From the cell containing the given text, extract its center point as [X, Y] coordinate. 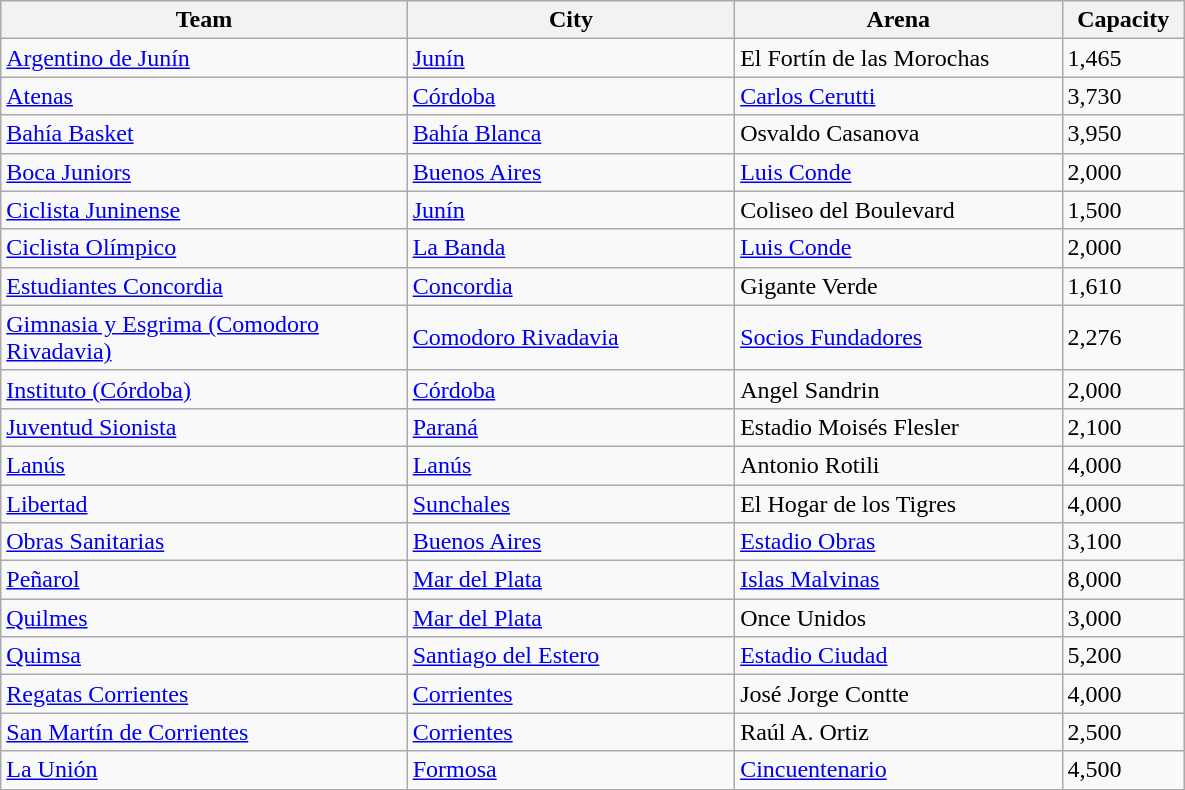
Boca Juniors [204, 172]
Sunchales [570, 503]
Instituto (Córdoba) [204, 389]
Angel Sandrin [898, 389]
San Martín de Corrientes [204, 732]
Bahía Basket [204, 134]
Quimsa [204, 656]
Estudiantes Concordia [204, 286]
Estadio Moisés Flesler [898, 427]
Socios Fundadores [898, 338]
4,500 [1123, 770]
Once Unidos [898, 618]
Peñarol [204, 580]
Argentino de Junín [204, 58]
3,950 [1123, 134]
El Hogar de los Tigres [898, 503]
Ciclista Olímpico [204, 248]
Ciclista Juninense [204, 210]
Antonio Rotili [898, 465]
Arena [898, 20]
Juventud Sionista [204, 427]
La Banda [570, 248]
8,000 [1123, 580]
2,276 [1123, 338]
La Unión [204, 770]
Concordia [570, 286]
Raúl A. Ortiz [898, 732]
Quilmes [204, 618]
Estadio Ciudad [898, 656]
Libertad [204, 503]
Gigante Verde [898, 286]
Obras Sanitarias [204, 542]
Capacity [1123, 20]
Islas Malvinas [898, 580]
Formosa [570, 770]
Osvaldo Casanova [898, 134]
2,100 [1123, 427]
5,200 [1123, 656]
Comodoro Rivadavia [570, 338]
3,000 [1123, 618]
Atenas [204, 96]
Estadio Obras [898, 542]
2,500 [1123, 732]
Carlos Cerutti [898, 96]
1,465 [1123, 58]
Cincuentenario [898, 770]
José Jorge Contte [898, 694]
Gimnasia y Esgrima (Comodoro Rivadavia) [204, 338]
1,610 [1123, 286]
Bahía Blanca [570, 134]
3,100 [1123, 542]
Coliseo del Boulevard [898, 210]
El Fortín de las Morochas [898, 58]
Team [204, 20]
City [570, 20]
Paraná [570, 427]
1,500 [1123, 210]
Regatas Corrientes [204, 694]
3,730 [1123, 96]
Santiago del Estero [570, 656]
